Capture the cell that displays the provided text and extract its (X, Y) central coordinate. 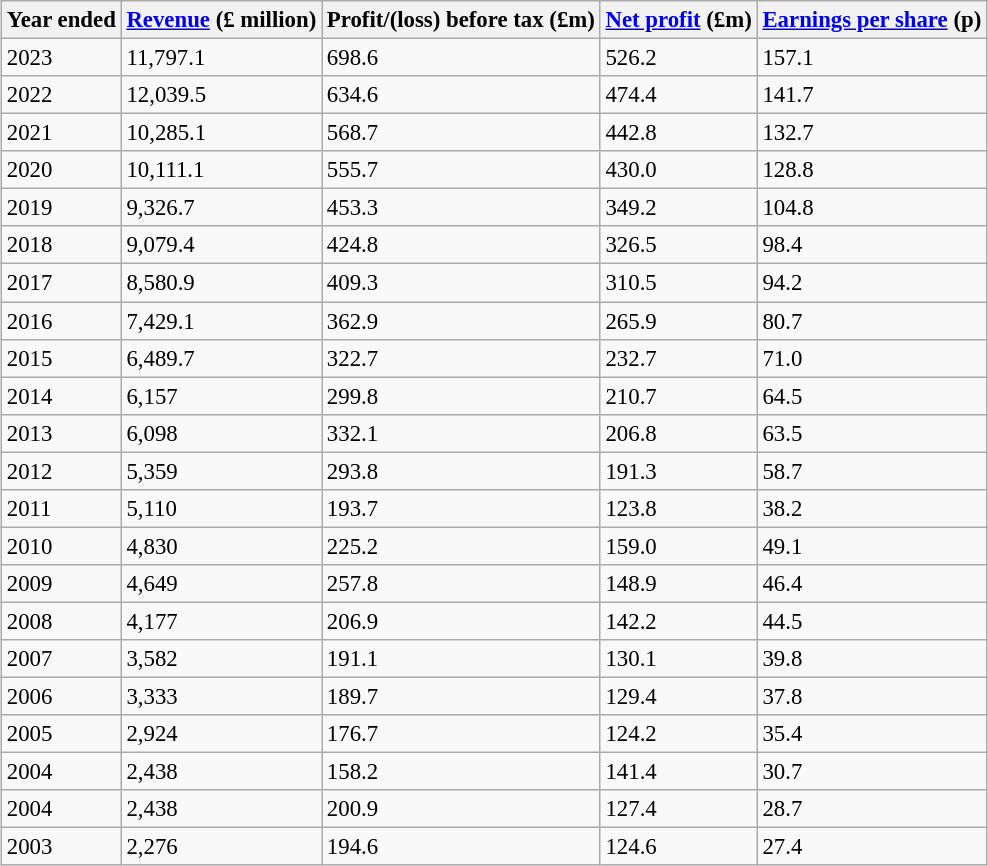
130.1 (678, 659)
568.7 (462, 133)
2016 (61, 321)
129.4 (678, 696)
210.7 (678, 396)
409.3 (462, 283)
38.2 (872, 508)
27.4 (872, 847)
2020 (61, 170)
349.2 (678, 208)
123.8 (678, 508)
430.0 (678, 170)
141.7 (872, 95)
9,326.7 (221, 208)
2011 (61, 508)
64.5 (872, 396)
2014 (61, 396)
189.7 (462, 696)
Profit/(loss) before tax (£m) (462, 20)
98.4 (872, 245)
2009 (61, 584)
2007 (61, 659)
2018 (61, 245)
44.5 (872, 621)
2015 (61, 358)
58.7 (872, 471)
142.2 (678, 621)
2010 (61, 546)
4,830 (221, 546)
326.5 (678, 245)
424.8 (462, 245)
3,582 (221, 659)
257.8 (462, 584)
127.4 (678, 809)
132.7 (872, 133)
310.5 (678, 283)
232.7 (678, 358)
194.6 (462, 847)
634.6 (462, 95)
206.9 (462, 621)
10,111.1 (221, 170)
2012 (61, 471)
Revenue (£ million) (221, 20)
2003 (61, 847)
49.1 (872, 546)
5,359 (221, 471)
Net profit (£m) (678, 20)
6,157 (221, 396)
299.8 (462, 396)
35.4 (872, 734)
94.2 (872, 283)
37.8 (872, 696)
148.9 (678, 584)
2013 (61, 433)
191.1 (462, 659)
30.7 (872, 772)
4,177 (221, 621)
158.2 (462, 772)
2017 (61, 283)
555.7 (462, 170)
6,489.7 (221, 358)
2019 (61, 208)
63.5 (872, 433)
2023 (61, 57)
80.7 (872, 321)
2022 (61, 95)
2005 (61, 734)
141.4 (678, 772)
698.6 (462, 57)
526.2 (678, 57)
46.4 (872, 584)
71.0 (872, 358)
265.9 (678, 321)
128.8 (872, 170)
39.8 (872, 659)
159.0 (678, 546)
4,649 (221, 584)
Earnings per share (p) (872, 20)
7,429.1 (221, 321)
453.3 (462, 208)
2,276 (221, 847)
2021 (61, 133)
176.7 (462, 734)
104.8 (872, 208)
12,039.5 (221, 95)
28.7 (872, 809)
474.4 (678, 95)
191.3 (678, 471)
193.7 (462, 508)
200.9 (462, 809)
5,110 (221, 508)
157.1 (872, 57)
2008 (61, 621)
362.9 (462, 321)
124.6 (678, 847)
225.2 (462, 546)
Year ended (61, 20)
8,580.9 (221, 283)
442.8 (678, 133)
11,797.1 (221, 57)
6,098 (221, 433)
124.2 (678, 734)
2006 (61, 696)
3,333 (221, 696)
2,924 (221, 734)
293.8 (462, 471)
10,285.1 (221, 133)
332.1 (462, 433)
322.7 (462, 358)
9,079.4 (221, 245)
206.8 (678, 433)
